Determine the (X, Y) coordinate at the center of the cell enclosing the given text.  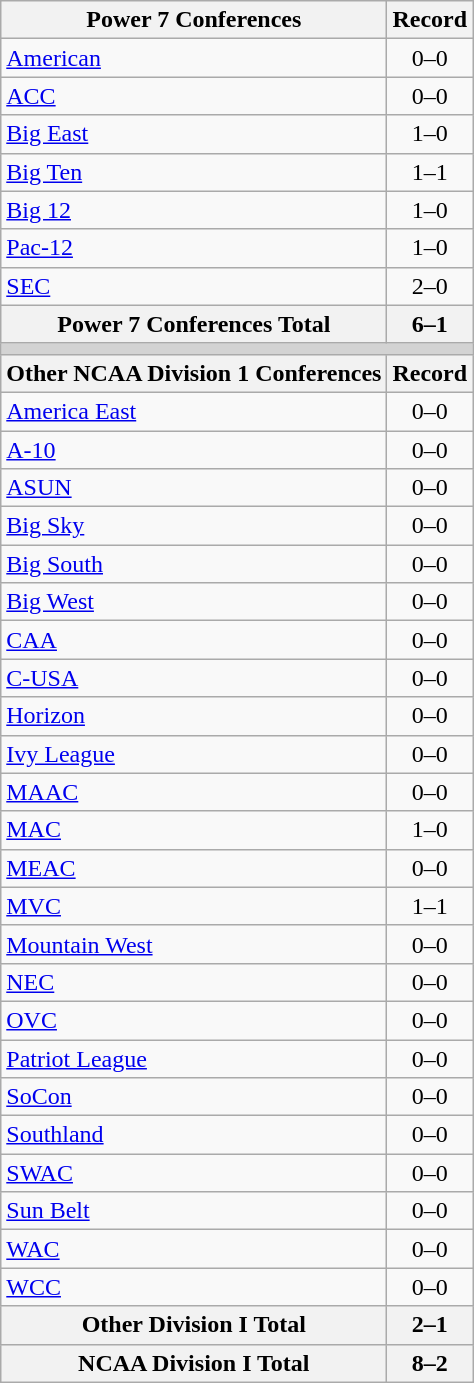
C-USA (194, 678)
6–1 (430, 324)
Big East (194, 134)
Other Division I Total (194, 1325)
A-10 (194, 449)
CAA (194, 640)
Ivy League (194, 754)
NEC (194, 982)
Southland (194, 1135)
Other NCAA Division 1 Conferences (194, 373)
MEAC (194, 868)
NCAA Division I Total (194, 1363)
ASUN (194, 488)
WAC (194, 1249)
WCC (194, 1287)
2–1 (430, 1325)
Big South (194, 564)
Patriot League (194, 1059)
Mountain West (194, 944)
American (194, 58)
Big Sky (194, 526)
Pac-12 (194, 248)
MAAC (194, 792)
SoCon (194, 1097)
MVC (194, 906)
SWAC (194, 1173)
SEC (194, 286)
8–2 (430, 1363)
Sun Belt (194, 1211)
Big West (194, 602)
Power 7 Conferences Total (194, 324)
2–0 (430, 286)
OVC (194, 1020)
ACC (194, 96)
Big 12 (194, 210)
Power 7 Conferences (194, 20)
America East (194, 411)
MAC (194, 830)
Big Ten (194, 172)
Horizon (194, 716)
